Return [X, Y] of the center of cell containing provided text 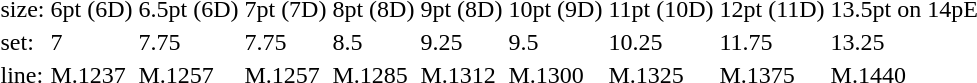
9.5 [556, 42]
8.5 [374, 42]
7 [92, 42]
11.75 [772, 42]
10.25 [661, 42]
9.25 [462, 42]
